Identify which cell holds the provided text, then report its (x, y) central coordinate. 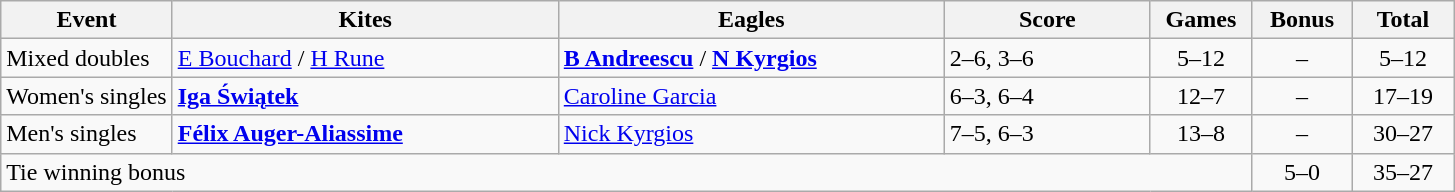
Caroline Garcia (751, 96)
7–5, 6–3 (1047, 134)
Women's singles (86, 96)
6–3, 6–4 (1047, 96)
Félix Auger-Aliassime (365, 134)
Men's singles (86, 134)
Tie winning bonus (626, 172)
Mixed doubles (86, 58)
Kites (365, 20)
Games (1200, 20)
12–7 (1200, 96)
E Bouchard / H Rune (365, 58)
2–6, 3–6 (1047, 58)
Iga Świątek (365, 96)
Event (86, 20)
Bonus (1302, 20)
17–19 (1404, 96)
13–8 (1200, 134)
Eagles (751, 20)
Nick Kyrgios (751, 134)
5–0 (1302, 172)
B Andreescu / N Kyrgios (751, 58)
35–27 (1404, 172)
Total (1404, 20)
30–27 (1404, 134)
Score (1047, 20)
